Provide the [X, Y] coordinate of the cell's center where the given text is located.  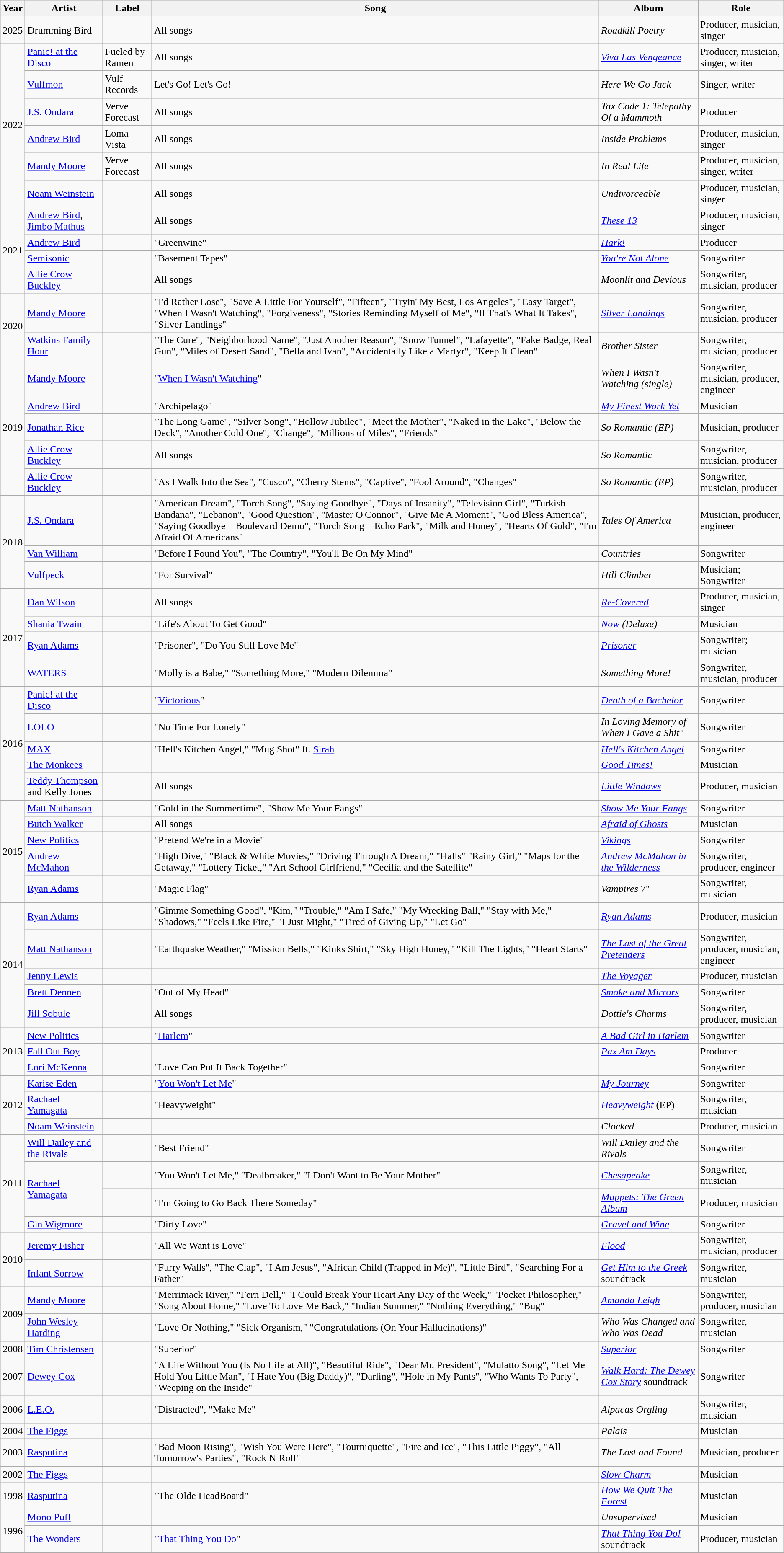
Drumming Bird [64, 30]
Alpacas Orgling [648, 1409]
Something More! [648, 673]
2015 [13, 851]
Songwriter, producer, engineer [741, 861]
Brett Dennen [64, 992]
Hill Climber [648, 575]
2009 [13, 1314]
Jill Sobule [64, 1014]
Songwriter, musician, producer, engineer [741, 379]
Jonathan Rice [64, 427]
2013 [13, 1051]
"That Thing You Do" [375, 1539]
Year [13, 8]
"Furry Walls", "The Clap", "I Am Jesus", "African Child (Trapped in Me)", "Little Bird", "Searching For a Father" [375, 1273]
Little Windows [648, 787]
That Thing You Do! soundtrack [648, 1539]
My Journey [648, 1083]
2010 [13, 1259]
"Life's About To Get Good" [375, 624]
WATERS [64, 673]
Lori McKenna [64, 1067]
So Romantic [648, 455]
Flood [648, 1246]
"Out of My Head" [375, 992]
2022 [13, 125]
Infant Sorrow [64, 1273]
"Heavyweight" [375, 1105]
Show Me Your Fangs [648, 808]
1998 [13, 1496]
2018 [13, 542]
2007 [13, 1376]
Roadkill Poetry [648, 30]
Clocked [648, 1127]
Good Times! [648, 765]
2014 [13, 965]
Viva Las Vengeance [648, 57]
Andrew Bird, Jimbo Mathus [64, 220]
My Finest Work Yet [648, 406]
You're Not Alone [648, 258]
Hell's Kitchen Angel [648, 749]
Walk Hard: The Dewey Cox Story soundtrack [648, 1376]
Mono Puff [64, 1517]
Dan Wilson [64, 602]
2019 [13, 427]
"Harlem" [375, 1035]
"Molly is a Babe," "Something More," "Modern Dilemma" [375, 673]
2020 [13, 326]
Fueled by Ramen [127, 57]
2006 [13, 1409]
"Best Friend" [375, 1148]
"No Time For Lonely" [375, 727]
Pax Am Days [648, 1051]
"When I Wasn't Watching" [375, 379]
The Lost and Found [648, 1452]
Songwriter, producer, musician, engineer [741, 949]
Chesapeake [648, 1176]
Afraid of Ghosts [648, 824]
Countries [648, 553]
"For Survival" [375, 575]
Jenny Lewis [64, 976]
"Gold in the Summertime", "Show Me Your Fangs" [375, 808]
"You Won't Let Me" [375, 1083]
1996 [13, 1531]
Artist [64, 8]
"Dirty Love" [375, 1224]
Label [127, 8]
Hark! [648, 242]
"Bad Moon Rising", "Wish You Were Here", "Tourniquette", "Fire and Ice", "This Little Piggy", "All Tomorrow's Parties", "Rock N Roll" [375, 1452]
Role [741, 8]
Inside Problems [648, 139]
Teddy Thompson and Kelly Jones [64, 787]
Songwriter; musician [741, 645]
"Magic Flag" [375, 889]
"Before I Found You", "The Country", "You'll Be On My Mind" [375, 553]
Tim Christensen [64, 1349]
Vulfmon [64, 85]
Watkins Family Hour [64, 346]
Amanda Leigh [648, 1300]
Semisonic [64, 258]
2016 [13, 743]
"You Won't Let Me," "Dealbreaker," "I Don't Want to Be Your Mother" [375, 1176]
Muppets: The Green Album [648, 1202]
Vulf Records [127, 85]
A Bad Girl in Harlem [648, 1035]
Silver Landings [648, 313]
Dewey Cox [64, 1376]
"Love Or Nothing," "Sick Organism," "Congratulations (On Your Hallucinations)" [375, 1327]
Re-Covered [648, 602]
2012 [13, 1104]
In Loving Memory of When I Gave a Shit" [648, 727]
Andrew McMahon in the Wilderness [648, 861]
The Wonders [64, 1539]
Musician, producer, engineer [741, 520]
How We Quit The Forest [648, 1496]
Butch Walker [64, 824]
Vampires 7" [648, 889]
Slow Charm [648, 1474]
The Voyager [648, 976]
2008 [13, 1349]
Musician; Songwriter [741, 575]
Now (Deluxe) [648, 624]
2021 [13, 250]
MAX [64, 749]
Song [375, 8]
L.E.O. [64, 1409]
Death of a Bachelor [648, 700]
"I'm Going to Go Back There Someday" [375, 1202]
2011 [13, 1183]
2002 [13, 1474]
Tax Code 1: Telepathy Of a Mammoth [648, 111]
Heavyweight (EP) [648, 1105]
Moonlit and Devious [648, 280]
Jeremy Fisher [64, 1246]
Unsupervised [648, 1517]
Brother Sister [648, 346]
Gin Wigmore [64, 1224]
Singer, writer [741, 85]
2025 [13, 30]
2003 [13, 1452]
Vulfpeck [64, 575]
"Love Can Put It Back Together" [375, 1067]
"Greenwine" [375, 242]
Tales Of America [648, 520]
Who Was Changed and Who Was Dead [648, 1327]
Prisoner [648, 645]
When I Wasn't Watching (single) [648, 379]
Undivorceable [648, 194]
"Superior" [375, 1349]
"All We Want is Love" [375, 1246]
"Hell's Kitchen Angel," "Mug Shot" ft. Sirah [375, 749]
"Pretend We're in a Movie" [375, 840]
Karise Eden [64, 1083]
Loma Vista [127, 139]
These 13 [648, 220]
Album [648, 8]
"Basement Tapes" [375, 258]
John Wesley Harding [64, 1327]
"Archipelago" [375, 406]
Vikings [648, 840]
"Prisoner", "Do You Still Love Me" [375, 645]
"The Olde HeadBoard" [375, 1496]
The Last of the Great Pretenders [648, 949]
Get Him to the Greek soundtrack [648, 1273]
LOLO [64, 727]
"Distracted", "Make Me" [375, 1409]
Gravel and Wine [648, 1224]
The Monkees [64, 765]
"Earthquake Weather," "Mission Bells," "Kinks Shirt," "Sky High Honey," "Kill The Lights," "Heart Starts" [375, 949]
Smoke and Mirrors [648, 992]
Andrew McMahon [64, 861]
Palais [648, 1431]
Fall Out Boy [64, 1051]
Van William [64, 553]
Here We Go Jack [648, 85]
Superior [648, 1349]
"Victorious" [375, 700]
Dottie's Charms [648, 1014]
In Real Life [648, 166]
"As I Walk Into the Sea", "Cusco", "Cherry Stems", "Captive", "Fool Around", "Changes" [375, 482]
Shania Twain [64, 624]
Let's Go! Let's Go! [375, 85]
2004 [13, 1431]
2017 [13, 638]
